Return the [x, y] coordinate for the center point of the cell that contains the specified text.  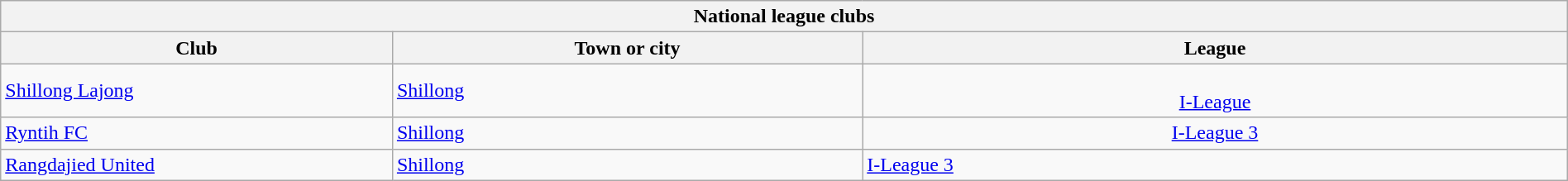
Ryntih FC [197, 133]
Shillong Lajong [197, 91]
Club [197, 48]
League [1216, 48]
I-League [1216, 91]
National league clubs [784, 17]
Rangdajied United [197, 164]
Town or city [627, 48]
